Return the (X, Y) coordinate for the center point of the cell that contains the specified text.  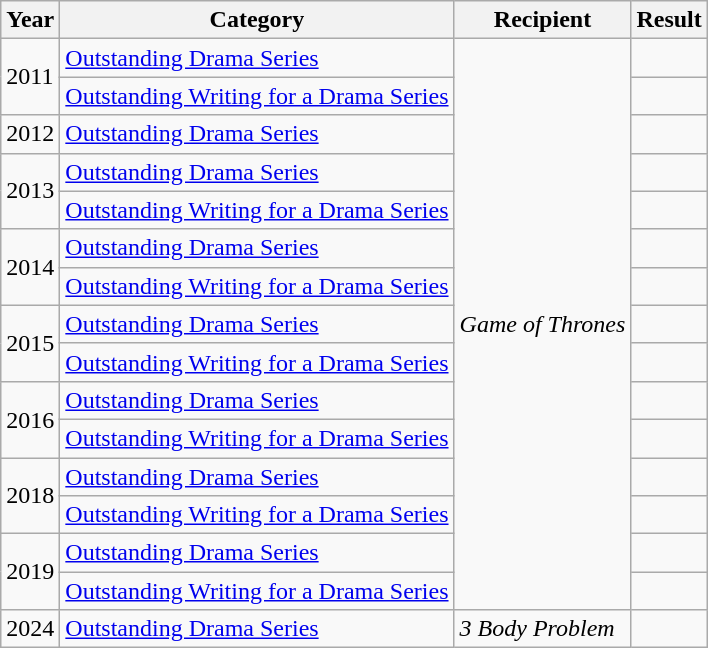
2018 (30, 496)
2011 (30, 77)
Year (30, 20)
2019 (30, 572)
2014 (30, 267)
2013 (30, 191)
Recipient (542, 20)
3 Body Problem (542, 629)
2024 (30, 629)
Category (257, 20)
Game of Thrones (542, 324)
Result (669, 20)
2015 (30, 343)
2016 (30, 419)
2012 (30, 134)
